Find where the given text appears and provide that cell's center as (X, Y) coordinate. 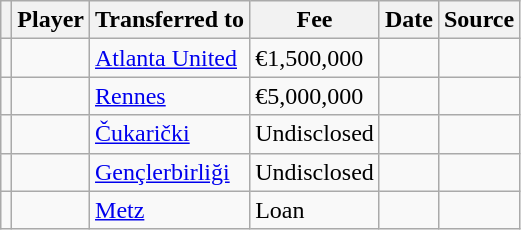
Rennes (170, 96)
Transferred to (170, 20)
Gençlerbirliği (170, 172)
€5,000,000 (315, 96)
Source (478, 20)
Fee (315, 20)
Player (51, 20)
Čukarički (170, 134)
€1,500,000 (315, 58)
Date (408, 20)
Atlanta United (170, 58)
Metz (170, 210)
Loan (315, 210)
